Return the [X, Y] coordinate for the center point of the cell that contains the specified text.  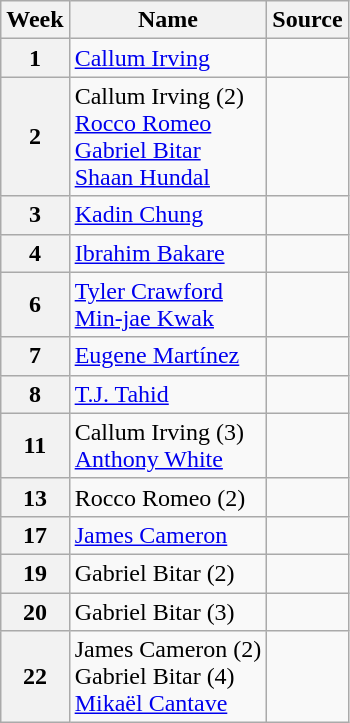
Tyler CrawfordMin-jae Kwak [168, 304]
19 [35, 573]
Kadin Chung [168, 215]
3 [35, 215]
Eugene Martínez [168, 356]
James Cameron [168, 535]
James Cameron (2)Gabriel Bitar (4)Mikaël Cantave [168, 677]
T.J. Tahid [168, 394]
2 [35, 136]
6 [35, 304]
Gabriel Bitar (3) [168, 611]
11 [35, 446]
Ibrahim Bakare [168, 253]
17 [35, 535]
Callum Irving [168, 58]
1 [35, 58]
20 [35, 611]
Callum Irving (2)Rocco RomeoGabriel BitarShaan Hundal [168, 136]
Week [35, 20]
7 [35, 356]
4 [35, 253]
13 [35, 497]
8 [35, 394]
Callum Irving (3)Anthony White [168, 446]
Source [308, 20]
Gabriel Bitar (2) [168, 573]
Rocco Romeo (2) [168, 497]
Name [168, 20]
22 [35, 677]
